Provide the [X, Y] coordinate of the cell's center where the given text is located.  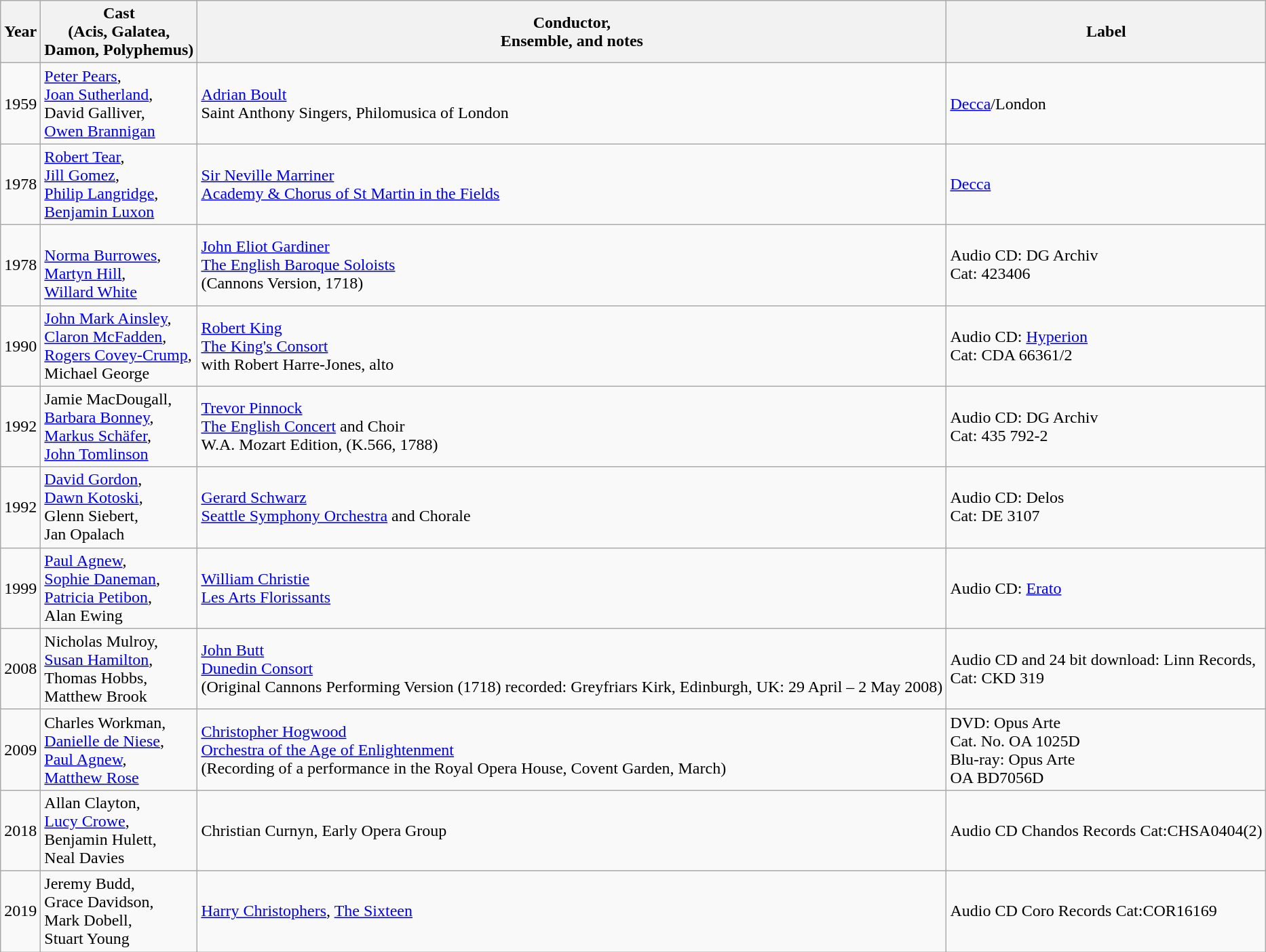
Jamie MacDougall,Barbara Bonney,Markus Schäfer,John Tomlinson [119, 426]
Audio CD Coro Records Cat:COR16169 [1106, 911]
2009 [20, 749]
Year [20, 32]
David Gordon,Dawn Kotoski,Glenn Siebert,Jan Opalach [119, 508]
Allan Clayton,Lucy Crowe,Benjamin Hulett,Neal Davies [119, 831]
Audio CD and 24 bit download: Linn Records, Cat: CKD 319 [1106, 669]
Conductor,Ensemble, and notes [572, 32]
Decca/London [1106, 103]
Christian Curnyn, Early Opera Group [572, 831]
2008 [20, 669]
John Eliot GardinerThe English Baroque Soloists(Cannons Version, 1718) [572, 265]
1990 [20, 346]
Harry Christophers, The Sixteen [572, 911]
Charles Workman,Danielle de Niese,Paul Agnew,Matthew Rose [119, 749]
Audio CD: Erato [1106, 588]
Decca [1106, 185]
1999 [20, 588]
Audio CD: DG ArchivCat: 435 792-2 [1106, 426]
Robert Tear,Jill Gomez,Philip Langridge,Benjamin Luxon [119, 185]
Nicholas Mulroy,Susan Hamilton,Thomas Hobbs,Matthew Brook [119, 669]
Gerard SchwarzSeattle Symphony Orchestra and Chorale [572, 508]
Audio CD Chandos Records Cat:CHSA0404(2) [1106, 831]
Label [1106, 32]
Cast (Acis, Galatea,Damon, Polyphemus) [119, 32]
Robert KingThe King's Consortwith Robert Harre-Jones, alto [572, 346]
Christopher HogwoodOrchestra of the Age of Enlightenment(Recording of a performance in the Royal Opera House, Covent Garden, March) [572, 749]
Trevor PinnockThe English Concert and ChoirW.A. Mozart Edition, (K.566, 1788) [572, 426]
Sir Neville MarrinerAcademy & Chorus of St Martin in the Fields [572, 185]
2019 [20, 911]
Audio CD: HyperionCat: CDA 66361/2 [1106, 346]
Norma Burrowes,Martyn Hill,Willard White [119, 265]
William ChristieLes Arts Florissants [572, 588]
Audio CD: DelosCat: DE 3107 [1106, 508]
Peter Pears,Joan Sutherland,David Galliver,Owen Brannigan [119, 103]
Adrian BoultSaint Anthony Singers, Philomusica of London [572, 103]
Jeremy Budd,Grace Davidson,Mark Dobell,Stuart Young [119, 911]
Audio CD: DG ArchivCat: 423406 [1106, 265]
John Mark Ainsley,Claron McFadden,Rogers Covey-Crump,Michael George [119, 346]
2018 [20, 831]
John ButtDunedin Consort(Original Cannons Performing Version (1718) recorded: Greyfriars Kirk, Edinburgh, UK: 29 April – 2 May 2008) [572, 669]
1959 [20, 103]
DVD: Opus ArteCat. No. OA 1025DBlu-ray: Opus ArteOA BD7056D [1106, 749]
Paul Agnew,Sophie Daneman,Patricia Petibon,Alan Ewing [119, 588]
